Search for the cell housing the specified text and yield its [x, y] center coordinate. 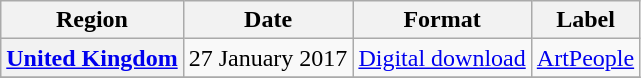
Digital download [442, 58]
Date [268, 20]
Region [92, 20]
ArtPeople [585, 58]
27 January 2017 [268, 58]
Format [442, 20]
United Kingdom [92, 58]
Label [585, 20]
